Scan for the cell matching the given text and deliver its [x, y] coordinate at center. 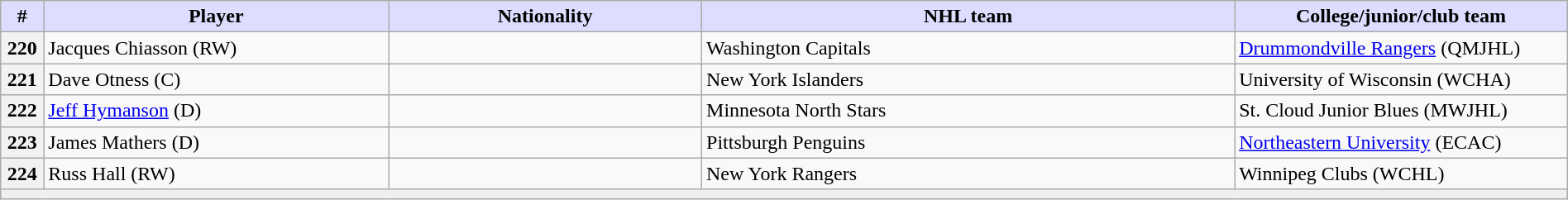
Russ Hall (RW) [217, 174]
220 [22, 48]
Player [217, 17]
College/junior/club team [1401, 17]
James Mathers (D) [217, 142]
Washington Capitals [968, 48]
Winnipeg Clubs (WCHL) [1401, 174]
Dave Otness (C) [217, 79]
Nationality [546, 17]
223 [22, 142]
Minnesota North Stars [968, 111]
Northeastern University (ECAC) [1401, 142]
221 [22, 79]
NHL team [968, 17]
Jeff Hymanson (D) [217, 111]
222 [22, 111]
# [22, 17]
224 [22, 174]
Jacques Chiasson (RW) [217, 48]
New York Rangers [968, 174]
Drummondville Rangers (QMJHL) [1401, 48]
New York Islanders [968, 79]
Pittsburgh Penguins [968, 142]
University of Wisconsin (WCHA) [1401, 79]
St. Cloud Junior Blues (MWJHL) [1401, 111]
